Output the [X, Y] coordinate of the center of the cell containing the given text.  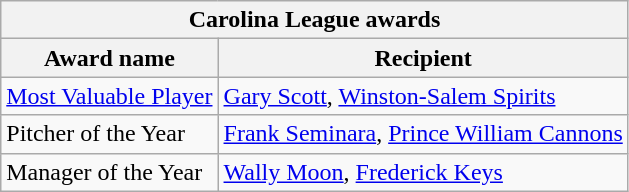
Pitcher of the Year [110, 134]
Wally Moon, Frederick Keys [423, 172]
Recipient [423, 58]
Carolina League awards [315, 20]
Award name [110, 58]
Frank Seminara, Prince William Cannons [423, 134]
Manager of the Year [110, 172]
Gary Scott, Winston-Salem Spirits [423, 96]
Most Valuable Player [110, 96]
